Identify which cell holds the provided text, then report its (X, Y) central coordinate. 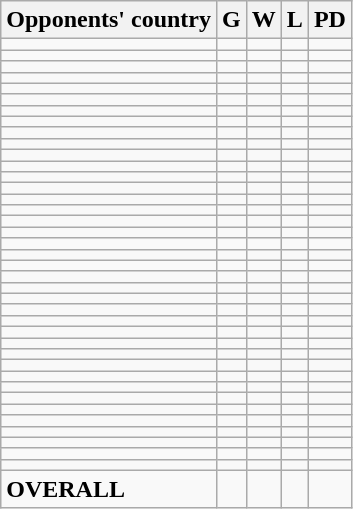
G (232, 20)
L (294, 20)
Opponents' country (109, 20)
OVERALL (109, 489)
PD (330, 20)
W (264, 20)
